Pinpoint the cell where the given text exists, returning its [X, Y] midpoint coordinate. 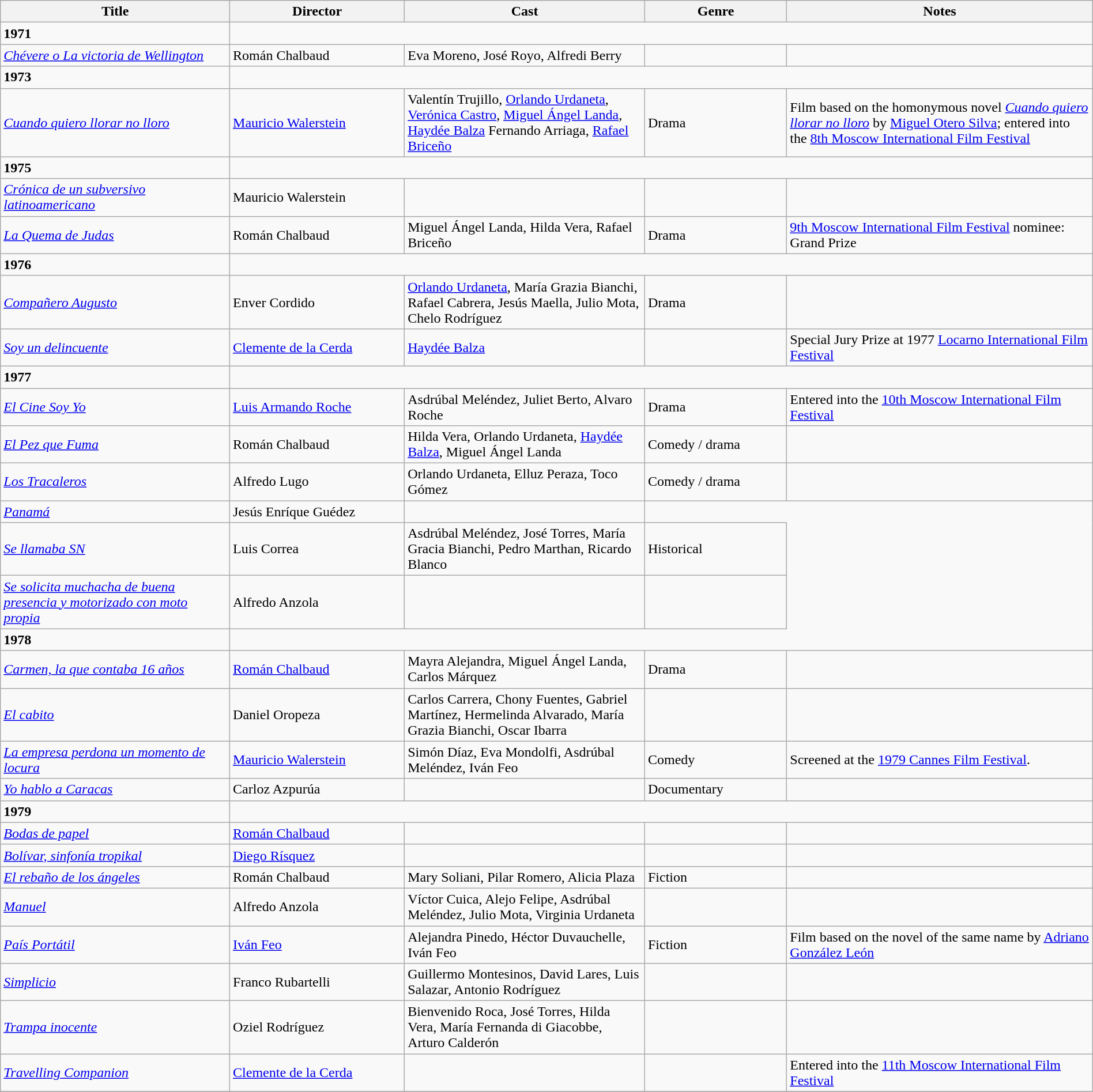
Director [317, 12]
Se llamaba SN [115, 549]
Title [115, 12]
Cast [525, 12]
1978 [115, 640]
El Pez que Fuma [115, 445]
1976 [115, 265]
Enver Cordido [317, 302]
Jesús Enríque Guédez [317, 512]
Film based on the novel of the same name by Adriano González León [940, 944]
El Cine Soy Yo [115, 407]
El cabito [115, 715]
Miguel Ángel Landa, Hilda Vera, Rafael Briceño [525, 235]
Cuando quiero llorar no lloro [115, 122]
Special Jury Prize at 1977 Locarno International Film Festival [940, 347]
Se solicita muchacha de buena presencia y motorizado con moto propia [115, 602]
Simplicio [115, 982]
Entered into the 11th Moscow International Film Festival [940, 1073]
Víctor Cuica, Alejo Felipe, Asdrúbal Meléndez, Julio Mota, Virginia Urdaneta [525, 907]
Travelling Companion [115, 1073]
Genre [715, 12]
Los Tracaleros [115, 482]
Asdrúbal Meléndez, José Torres, María Gracia Bianchi, Pedro Marthan, Ricardo Blanco [525, 549]
Simón Díaz, Eva Mondolfi, Asdrúbal Meléndez, Iván Feo [525, 760]
Crónica de un subversivo latinoamericano [115, 197]
Bolívar, sinfonía tropikal [115, 855]
Carmen, la que contaba 16 años [115, 670]
Franco Rubartelli [317, 982]
La empresa perdona un momento de locura [115, 760]
Compañero Augusto [115, 302]
Comedy [715, 760]
1975 [115, 168]
Asdrúbal Meléndez, Juliet Berto, Alvaro Roche [525, 407]
Mary Soliani, Pilar Romero, Alicia Plaza [525, 877]
Luis Correa [317, 549]
Yo hablo a Caracas [115, 789]
Orlando Urdaneta, Elluz Peraza, Toco Gómez [525, 482]
Manuel [115, 907]
Documentary [715, 789]
9th Moscow International Film Festival nominee: Grand Prize [940, 235]
Carlos Carrera, Chony Fuentes, Gabriel Martínez, Hermelinda Alvarado, María Grazia Bianchi, Oscar Ibarra [525, 715]
Notes [940, 12]
Bodas de papel [115, 833]
Valentín Trujillo, Orlando Urdaneta, Verónica Castro, Miguel Ángel Landa, Haydée Balza Fernando Arriaga, Rafael Briceño [525, 122]
Panamá [115, 512]
Eva Moreno, José Royo, Alfredi Berry [525, 55]
Bienvenido Roca, José Torres, Hilda Vera, María Fernanda di Giacobbe, Arturo Calderón [525, 1027]
1977 [115, 377]
Haydée Balza [525, 347]
Hilda Vera, Orlando Urdaneta, Haydée Balza, Miguel Ángel Landa [525, 445]
Mayra Alejandra, Miguel Ángel Landa, Carlos Márquez [525, 670]
Iván Feo [317, 944]
Daniel Oropeza [317, 715]
El rebaño de los ángeles [115, 877]
Chévere o La victoria de Wellington [115, 55]
Trampa inocente [115, 1027]
1973 [115, 77]
Alfredo Lugo [317, 482]
1971 [115, 33]
Oziel Rodríguez [317, 1027]
Historical [715, 549]
Guillermo Montesinos, David Lares, Luis Salazar, Antonio Rodríguez [525, 982]
País Portátil [115, 944]
Luis Armando Roche [317, 407]
Diego Rísquez [317, 855]
1979 [115, 811]
La Quema de Judas [115, 235]
Orlando Urdaneta, María Grazia Bianchi, Rafael Cabrera, Jesús Maella, Julio Mota, Chelo Rodríguez [525, 302]
Screened at the 1979 Cannes Film Festival. [940, 760]
Film based on the homonymous novel Cuando quiero llorar no lloro by Miguel Otero Silva; entered into the 8th Moscow International Film Festival [940, 122]
Entered into the 10th Moscow International Film Festival [940, 407]
Alejandra Pinedo, Héctor Duvauchelle, Iván Feo [525, 944]
Carloz Azpurúa [317, 789]
Soy un delincuente [115, 347]
